For the text-containing cell, return its midpoint in [X, Y] coordinate format. 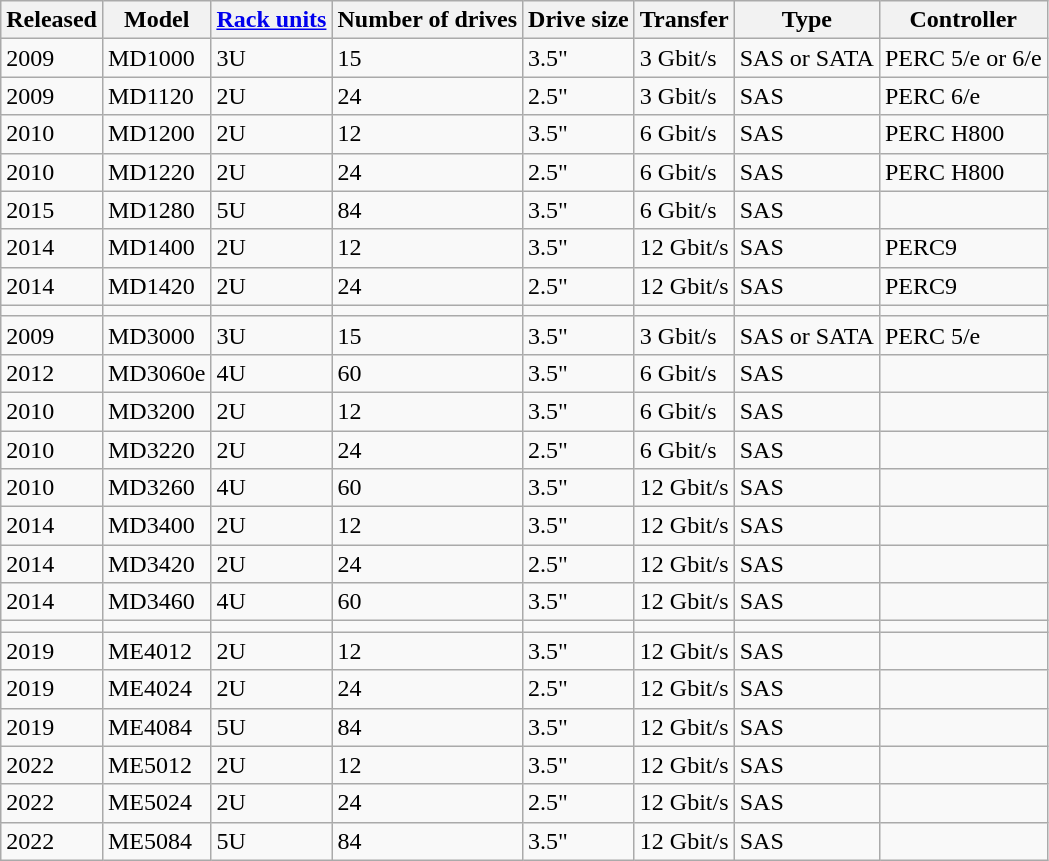
Model [156, 20]
Released [52, 20]
Drive size [579, 20]
MD3000 [156, 335]
Type [806, 20]
Rack units [272, 20]
MD1400 [156, 248]
MD3200 [156, 411]
MD1220 [156, 172]
ME4024 [156, 689]
MD1120 [156, 96]
ME5024 [156, 803]
MD3460 [156, 602]
ME4012 [156, 651]
MD3420 [156, 564]
2012 [52, 373]
PERC 6/e [963, 96]
MD3260 [156, 488]
MD1420 [156, 286]
MD3400 [156, 526]
PERC 5/e [963, 335]
MD3060e [156, 373]
MD1280 [156, 210]
MD1000 [156, 58]
Controller [963, 20]
Number of drives [428, 20]
Transfer [684, 20]
2015 [52, 210]
PERC 5/e or 6/e [963, 58]
MD3220 [156, 449]
MD1200 [156, 134]
ME5012 [156, 765]
ME5084 [156, 841]
ME4084 [156, 727]
